Identify which cell holds the provided text, then report its (X, Y) central coordinate. 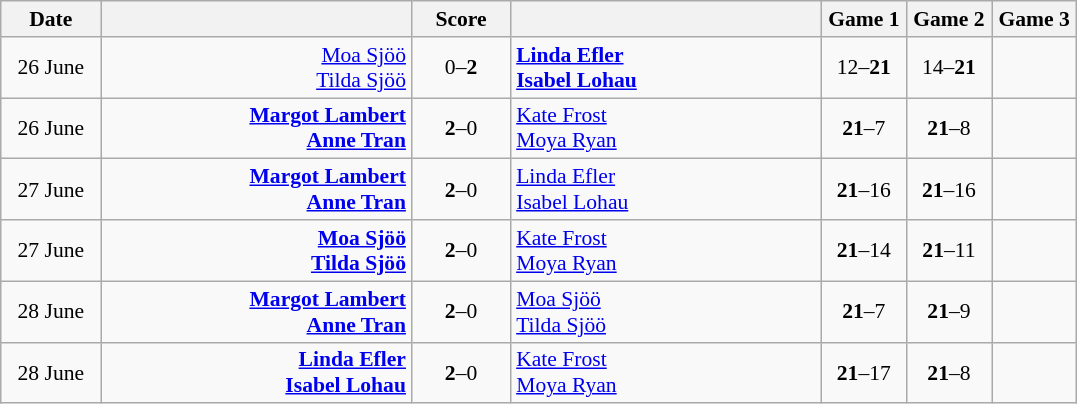
0–2 (461, 68)
14–21 (948, 68)
12–21 (864, 68)
Game 1 (864, 19)
Date (51, 19)
21–17 (864, 372)
Game 2 (948, 19)
Game 3 (1034, 19)
21–9 (948, 312)
Score (461, 19)
21–11 (948, 250)
21–14 (864, 250)
